Detect which cell encompasses the target text, then output its (x, y) center coordinate. 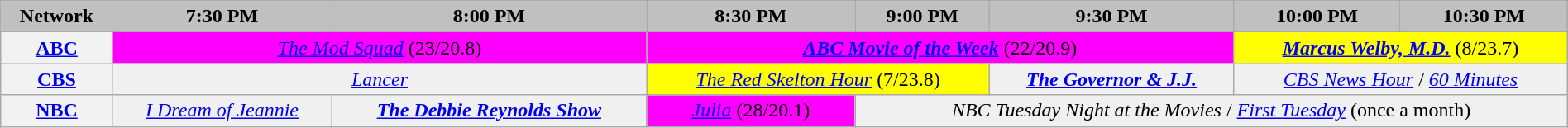
8:30 PM (751, 17)
The Governor & J.J. (1111, 79)
Julia (28/20.1) (751, 111)
Marcus Welby, M.D. (8/23.7) (1401, 48)
8:00 PM (490, 17)
9:00 PM (923, 17)
NBC (56, 111)
9:30 PM (1111, 17)
CBS (56, 79)
I Dream of Jeannie (222, 111)
7:30 PM (222, 17)
The Red Skelton Hour (7/23.8) (819, 79)
Network (56, 17)
10:00 PM (1317, 17)
The Mod Squad (23/20.8) (380, 48)
NBC Tuesday Night at the Movies / First Tuesday (once a month) (1211, 111)
ABC Movie of the Week (22/20.9) (940, 48)
Lancer (380, 79)
10:30 PM (1484, 17)
ABC (56, 48)
The Debbie Reynolds Show (490, 111)
CBS News Hour / 60 Minutes (1401, 79)
